Pinpoint the cell where the given text exists, returning its (x, y) midpoint coordinate. 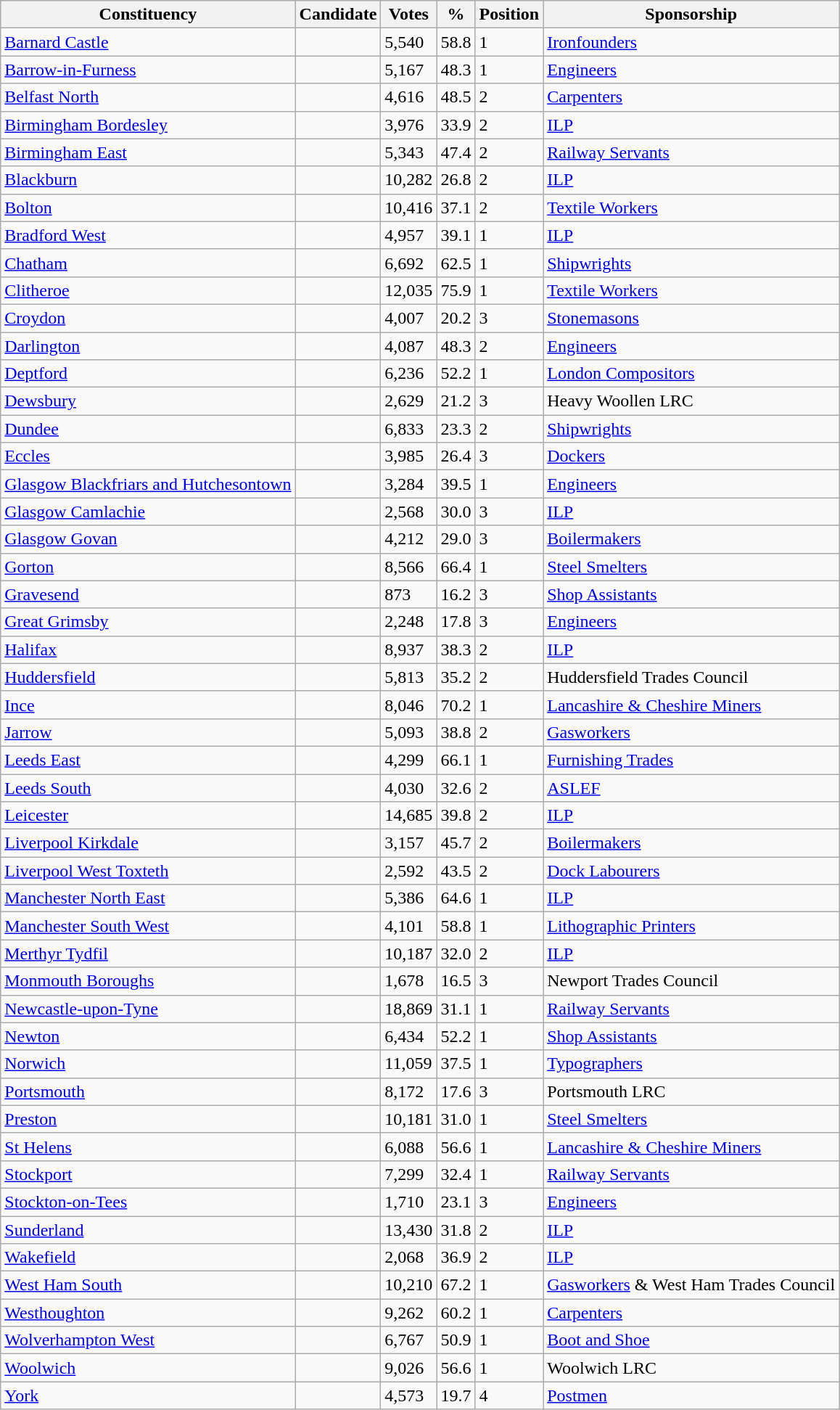
17.8 (456, 622)
11,059 (409, 1064)
35.2 (456, 677)
38.3 (456, 649)
Halifax (148, 649)
36.9 (456, 1258)
6,767 (409, 1340)
2,568 (409, 512)
48.5 (456, 97)
5,167 (409, 70)
6,088 (409, 1147)
Monmouth Boroughs (148, 981)
Barnard Castle (148, 42)
9,026 (409, 1368)
8,566 (409, 567)
Portsmouth LRC (691, 1091)
5,093 (409, 732)
39.8 (456, 816)
10,181 (409, 1119)
8,937 (409, 649)
6,833 (409, 429)
Dockers (691, 456)
Gorton (148, 567)
Glasgow Camlachie (148, 512)
31.8 (456, 1230)
% (456, 15)
2,248 (409, 622)
Leicester (148, 816)
2,592 (409, 871)
Boot and Shoe (691, 1340)
10,282 (409, 180)
Stockport (148, 1174)
3,976 (409, 125)
Ince (148, 705)
Deptford (148, 374)
4,101 (409, 926)
1,710 (409, 1202)
47.4 (456, 152)
67.2 (456, 1285)
Great Grimsby (148, 622)
4,007 (409, 318)
Bolton (148, 208)
Newcastle-upon-Tyne (148, 1009)
13,430 (409, 1230)
45.7 (456, 843)
32.6 (456, 787)
Birmingham Bordesley (148, 125)
Westhoughton (148, 1313)
70.2 (456, 705)
Preston (148, 1119)
Ironfounders (691, 42)
5,386 (409, 898)
8,046 (409, 705)
Sunderland (148, 1230)
Belfast North (148, 97)
10,416 (409, 208)
23.1 (456, 1202)
Croydon (148, 318)
Norwich (148, 1064)
4,030 (409, 787)
Portsmouth (148, 1091)
Wakefield (148, 1258)
37.5 (456, 1064)
33.9 (456, 125)
2,068 (409, 1258)
17.6 (456, 1091)
Dock Labourers (691, 871)
Typographers (691, 1064)
60.2 (456, 1313)
Candidate (338, 15)
5,813 (409, 677)
3,284 (409, 484)
Gasworkers & West Ham Trades Council (691, 1285)
50.9 (456, 1340)
Jarrow (148, 732)
Birmingham East (148, 152)
7,299 (409, 1174)
64.6 (456, 898)
4,299 (409, 760)
3,985 (409, 456)
18,869 (409, 1009)
31.1 (456, 1009)
Liverpool West Toxteth (148, 871)
Position (509, 15)
66.1 (456, 760)
4,957 (409, 235)
5,540 (409, 42)
62.5 (456, 263)
10,187 (409, 954)
32.4 (456, 1174)
873 (409, 594)
Leeds South (148, 787)
21.2 (456, 401)
16.2 (456, 594)
Leeds East (148, 760)
1,678 (409, 981)
19.7 (456, 1395)
29.0 (456, 539)
75.9 (456, 290)
Liverpool Kirkdale (148, 843)
Gravesend (148, 594)
Woolwich (148, 1368)
Stonemasons (691, 318)
Glasgow Blackfriars and Hutchesontown (148, 484)
ASLEF (691, 787)
Wolverhampton West (148, 1340)
Glasgow Govan (148, 539)
Manchester North East (148, 898)
3,157 (409, 843)
Lithographic Printers (691, 926)
32.0 (456, 954)
12,035 (409, 290)
5,343 (409, 152)
Woolwich LRC (691, 1368)
Constituency (148, 15)
23.3 (456, 429)
26.4 (456, 456)
31.0 (456, 1119)
St Helens (148, 1147)
4,087 (409, 346)
Huddersfield (148, 677)
39.1 (456, 235)
Votes (409, 15)
26.8 (456, 180)
14,685 (409, 816)
43.5 (456, 871)
Dundee (148, 429)
2,629 (409, 401)
66.4 (456, 567)
10,210 (409, 1285)
Stockton-on-Tees (148, 1202)
6,434 (409, 1036)
Clitheroe (148, 290)
6,692 (409, 263)
Postmen (691, 1395)
37.1 (456, 208)
Darlington (148, 346)
Manchester South West (148, 926)
Bradford West (148, 235)
West Ham South (148, 1285)
4 (509, 1395)
Gasworkers (691, 732)
Barrow-in-Furness (148, 70)
Dewsbury (148, 401)
4,616 (409, 97)
30.0 (456, 512)
Eccles (148, 456)
Merthyr Tydfil (148, 954)
16.5 (456, 981)
London Compositors (691, 374)
Newton (148, 1036)
6,236 (409, 374)
4,212 (409, 539)
4,573 (409, 1395)
20.2 (456, 318)
38.8 (456, 732)
Huddersfield Trades Council (691, 677)
Heavy Woollen LRC (691, 401)
39.5 (456, 484)
Furnishing Trades (691, 760)
Chatham (148, 263)
9,262 (409, 1313)
Newport Trades Council (691, 981)
Sponsorship (691, 15)
York (148, 1395)
8,172 (409, 1091)
Blackburn (148, 180)
